From the cell containing the given text, extract its center point as [x, y] coordinate. 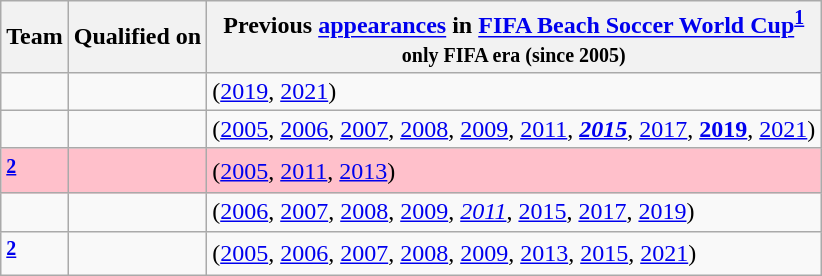
(2005, 2011, 2013) [514, 170]
(2005, 2006, 2007, 2008, 2009, 2011, 2015, 2017, 2019, 2021) [514, 129]
Team [35, 37]
(2005, 2006, 2007, 2008, 2009, 2013, 2015, 2021) [514, 254]
(2019, 2021) [514, 91]
Qualified on [137, 37]
Previous appearances in FIFA Beach Soccer World Cup1only FIFA era (since 2005) [514, 37]
(2006, 2007, 2008, 2009, 2011, 2015, 2017, 2019) [514, 212]
